Return (X, Y) of the center of cell containing provided text 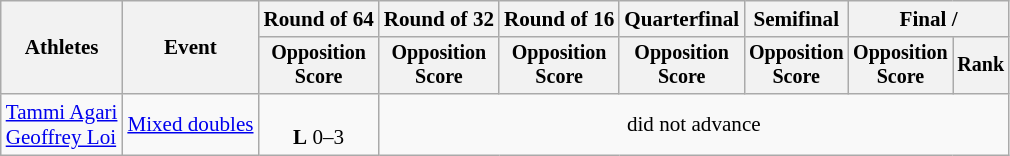
Round of 16 (559, 18)
Quarterfinal (682, 18)
Mixed doubles (190, 124)
Tammi AgariGeoffrey Loi (62, 124)
Event (190, 48)
Round of 64 (318, 18)
Rank (981, 65)
L 0–3 (318, 124)
Round of 32 (439, 18)
Final / (928, 18)
Semifinal (796, 18)
Athletes (62, 48)
did not advance (694, 124)
